Scan for the cell matching the given text and deliver its (x, y) coordinate at center. 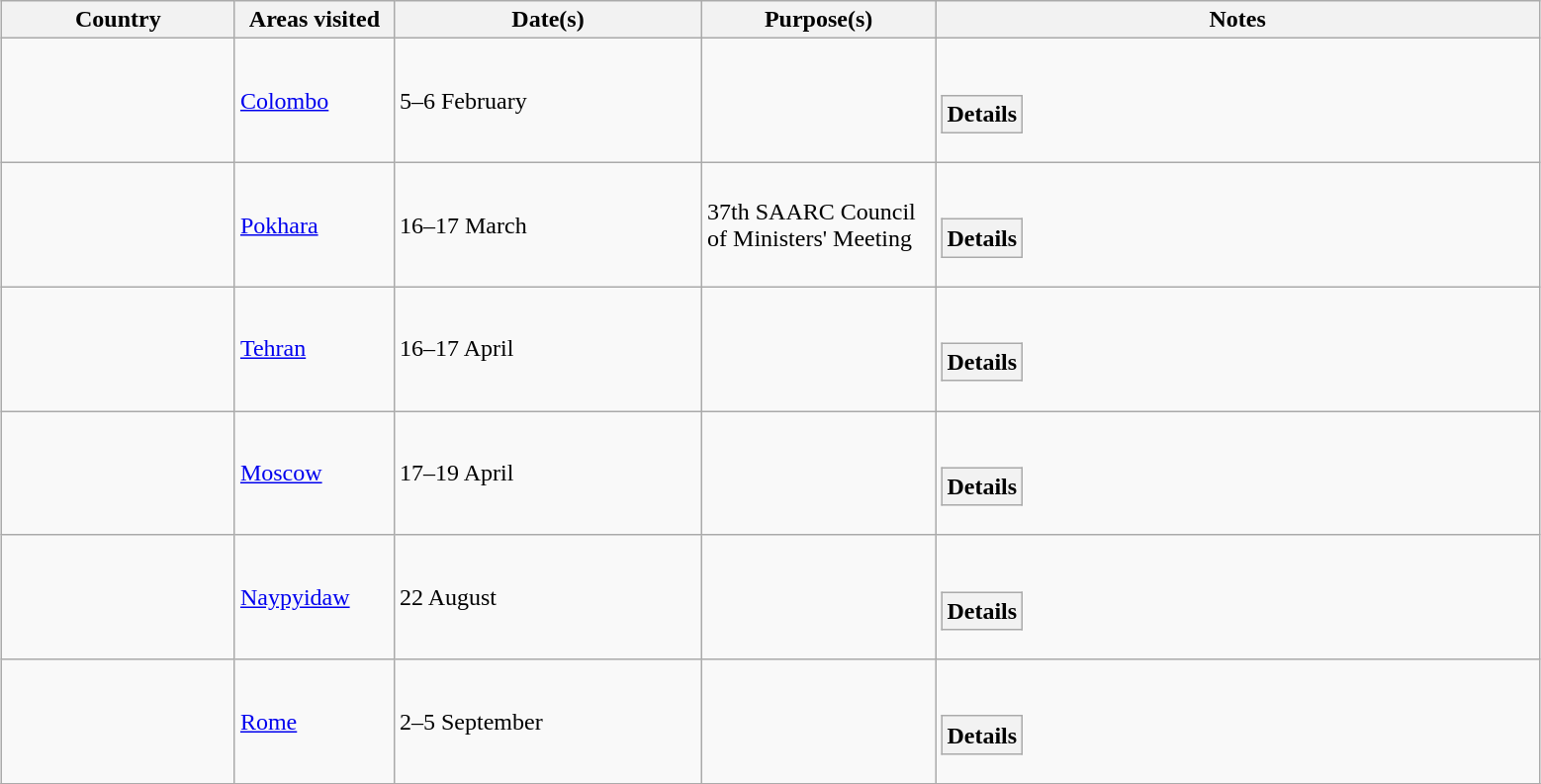
22 August (548, 597)
17–19 April (548, 474)
Rome (315, 722)
Moscow (315, 474)
Naypyidaw (315, 597)
Date(s) (548, 20)
Tehran (315, 349)
Country (118, 20)
16–17 April (548, 349)
16–17 March (548, 224)
Pokhara (315, 224)
5–6 February (548, 101)
2–5 September (548, 722)
Purpose(s) (819, 20)
Colombo (315, 101)
37th SAARC Council of Ministers' Meeting (819, 224)
Areas visited (315, 20)
Notes (1238, 20)
